Extract the [X, Y] coordinate from the center of the cell holding the provided text.  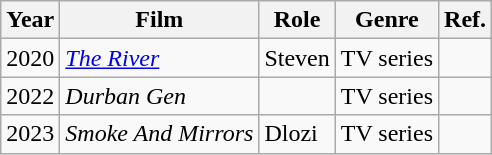
2022 [30, 96]
Genre [386, 20]
Film [160, 20]
Steven [297, 58]
Ref. [466, 20]
Smoke And Mirrors [160, 134]
The River [160, 58]
Role [297, 20]
Dlozi [297, 134]
Durban Gen [160, 96]
2023 [30, 134]
Year [30, 20]
2020 [30, 58]
